Capture the cell that displays the provided text and extract its [X, Y] central coordinate. 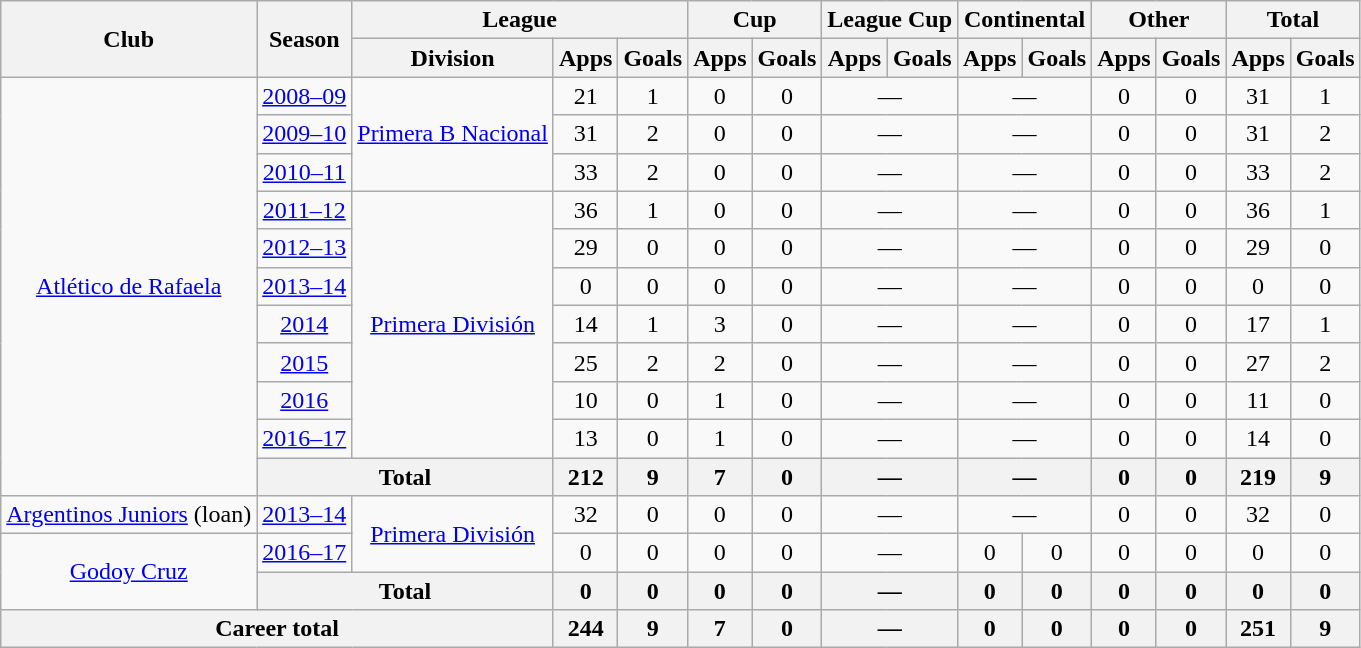
2014 [304, 324]
21 [585, 96]
2016 [304, 400]
Cup [755, 20]
25 [585, 362]
17 [1258, 324]
219 [1258, 477]
Career total [278, 629]
27 [1258, 362]
Atlético de Rafaela [129, 286]
2012–13 [304, 248]
2011–12 [304, 210]
Other [1159, 20]
League [520, 20]
Division [453, 58]
Godoy Cruz [129, 572]
13 [585, 438]
Primera B Nacional [453, 134]
2010–11 [304, 172]
212 [585, 477]
Continental [1025, 20]
Club [129, 39]
2015 [304, 362]
2009–10 [304, 134]
11 [1258, 400]
244 [585, 629]
Season [304, 39]
League Cup [890, 20]
Argentinos Juniors (loan) [129, 515]
251 [1258, 629]
10 [585, 400]
2008–09 [304, 96]
3 [720, 324]
